Extract the (X, Y) coordinate from the center of the cell holding the provided text.  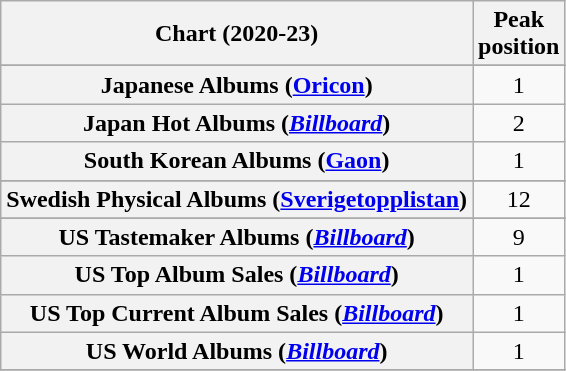
Swedish Physical Albums (Sverigetopplistan) (237, 199)
12 (519, 199)
Japan Hot Albums (Billboard) (237, 123)
Japanese Albums (Oricon) (237, 85)
US Tastemaker Albums (Billboard) (237, 237)
Peakposition (519, 34)
2 (519, 123)
South Korean Albums (Gaon) (237, 161)
US Top Current Album Sales (Billboard) (237, 313)
9 (519, 237)
US Top Album Sales (Billboard) (237, 275)
Chart (2020-23) (237, 34)
US World Albums (Billboard) (237, 351)
